Determine the [X, Y] coordinate at the center of the cell enclosing the given text.  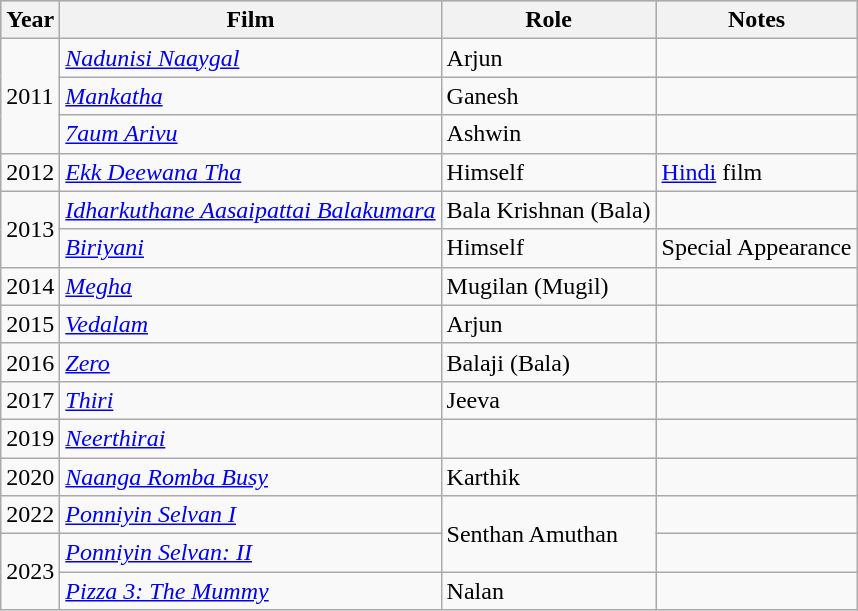
Hindi film [756, 172]
Balaji (Bala) [548, 362]
Naanga Romba Busy [250, 477]
Special Appearance [756, 248]
Nalan [548, 591]
2011 [30, 96]
Biriyani [250, 248]
Nadunisi Naaygal [250, 58]
Ekk Deewana Tha [250, 172]
2019 [30, 438]
Mankatha [250, 96]
Mugilan (Mugil) [548, 286]
Jeeva [548, 400]
Film [250, 20]
Megha [250, 286]
Bala Krishnan (Bala) [548, 210]
Zero [250, 362]
Ganesh [548, 96]
2016 [30, 362]
Ponniyin Selvan I [250, 515]
Idharkuthane Aasaipattai Balakumara [250, 210]
Ashwin [548, 134]
2022 [30, 515]
Notes [756, 20]
Pizza 3: The Mummy [250, 591]
2013 [30, 229]
2023 [30, 572]
Year [30, 20]
Role [548, 20]
2020 [30, 477]
2015 [30, 324]
Neerthirai [250, 438]
7aum Arivu [250, 134]
2017 [30, 400]
Senthan Amuthan [548, 534]
2014 [30, 286]
2012 [30, 172]
Karthik [548, 477]
Vedalam [250, 324]
Ponniyin Selvan: II [250, 553]
Thiri [250, 400]
